Scan for the cell matching the given text and deliver its (x, y) coordinate at center. 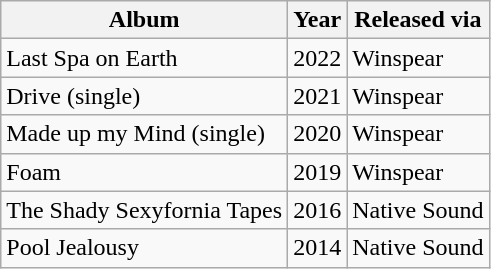
Year (318, 20)
Foam (144, 172)
Album (144, 20)
2022 (318, 58)
Drive (single) (144, 96)
2019 (318, 172)
2014 (318, 248)
Made up my Mind (single) (144, 134)
2016 (318, 210)
The Shady Sexyfornia Tapes (144, 210)
2021 (318, 96)
2020 (318, 134)
Last Spa on Earth (144, 58)
Released via (418, 20)
Pool Jealousy (144, 248)
